Determine the (X, Y) coordinate at the center of the cell enclosing the given text.  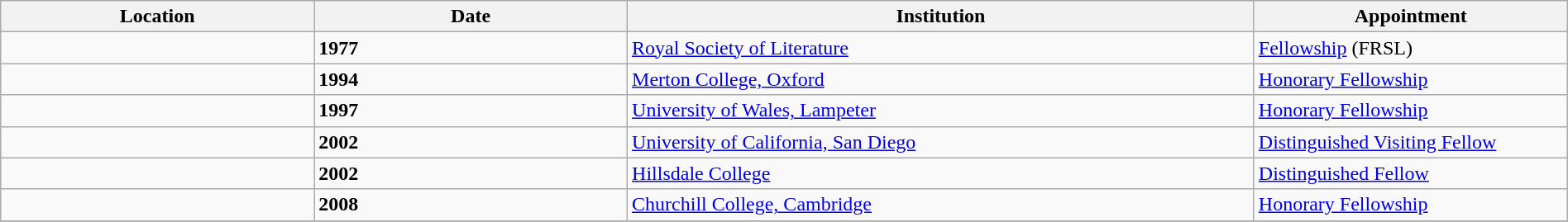
2008 (471, 205)
Distinguished Fellow (1411, 173)
1997 (471, 111)
Royal Society of Literature (941, 48)
Date (471, 17)
1994 (471, 79)
Distinguished Visiting Fellow (1411, 142)
1977 (471, 48)
Fellowship (FRSL) (1411, 48)
Hillsdale College (941, 173)
Churchill College, Cambridge (941, 205)
Location (157, 17)
Merton College, Oxford (941, 79)
University of Wales, Lampeter (941, 111)
Institution (941, 17)
University of California, San Diego (941, 142)
Appointment (1411, 17)
